Identify which cell holds the provided text, then report its [X, Y] central coordinate. 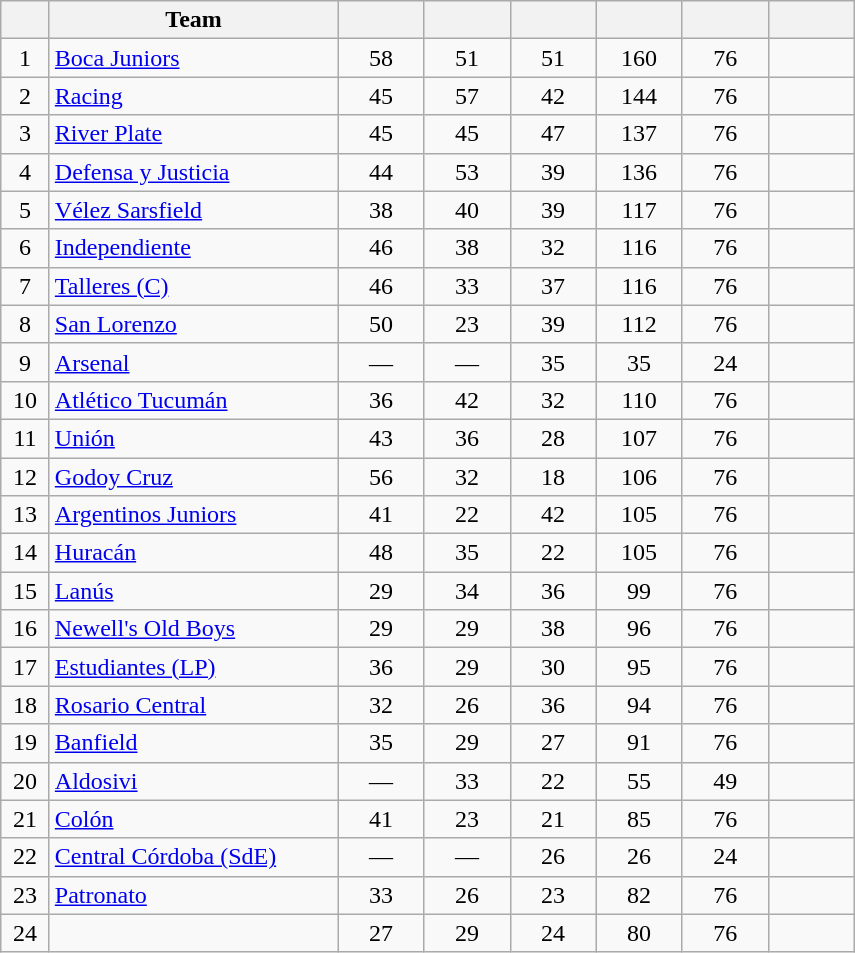
Rosario Central [194, 705]
5 [26, 210]
Newell's Old Boys [194, 629]
17 [26, 667]
14 [26, 553]
40 [467, 210]
Defensa y Justicia [194, 172]
106 [639, 477]
91 [639, 743]
48 [381, 553]
80 [639, 933]
19 [26, 743]
Team [194, 20]
Aldosivi [194, 781]
117 [639, 210]
12 [26, 477]
144 [639, 96]
Banfield [194, 743]
Vélez Sarsfield [194, 210]
47 [553, 134]
Huracán [194, 553]
Arsenal [194, 362]
Patronato [194, 895]
Lanús [194, 591]
Talleres (C) [194, 286]
4 [26, 172]
136 [639, 172]
10 [26, 400]
6 [26, 248]
53 [467, 172]
96 [639, 629]
San Lorenzo [194, 324]
112 [639, 324]
44 [381, 172]
Independiente [194, 248]
Central Córdoba (SdE) [194, 857]
50 [381, 324]
2 [26, 96]
58 [381, 58]
Colón [194, 819]
Racing [194, 96]
107 [639, 438]
43 [381, 438]
30 [553, 667]
Godoy Cruz [194, 477]
56 [381, 477]
57 [467, 96]
110 [639, 400]
94 [639, 705]
7 [26, 286]
Estudiantes (LP) [194, 667]
15 [26, 591]
160 [639, 58]
34 [467, 591]
137 [639, 134]
Argentinos Juniors [194, 515]
Boca Juniors [194, 58]
8 [26, 324]
Atlético Tucumán [194, 400]
99 [639, 591]
95 [639, 667]
Unión [194, 438]
16 [26, 629]
3 [26, 134]
37 [553, 286]
55 [639, 781]
82 [639, 895]
85 [639, 819]
1 [26, 58]
20 [26, 781]
River Plate [194, 134]
11 [26, 438]
49 [725, 781]
9 [26, 362]
28 [553, 438]
13 [26, 515]
